Output the (x, y) coordinate of the center of the cell containing the given text.  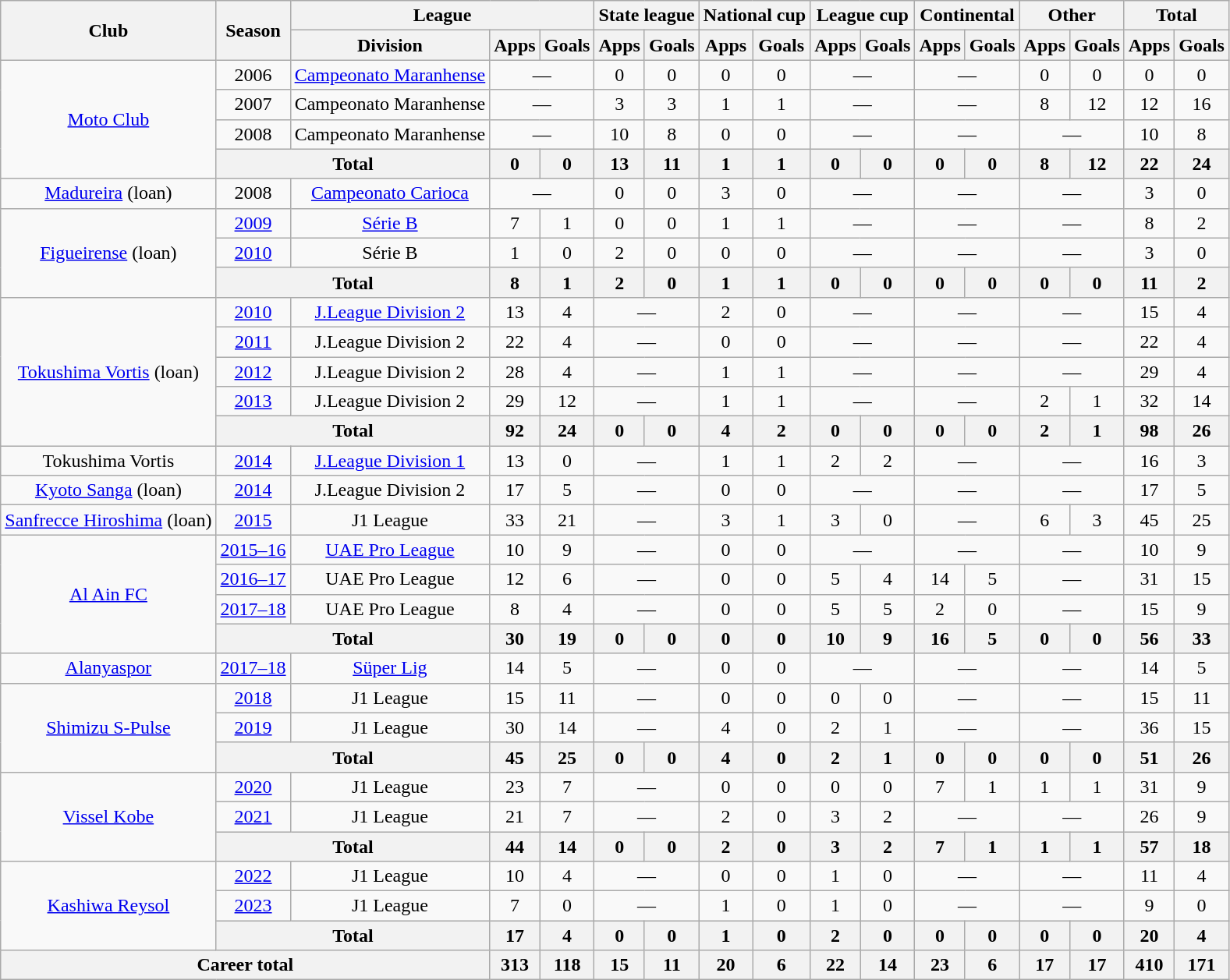
2020 (253, 787)
J.League Division 1 (390, 461)
Shimizu S-Pulse (108, 727)
2009 (253, 223)
Sanfrecce Hiroshima (loan) (108, 520)
2015–16 (253, 550)
28 (515, 372)
19 (567, 639)
313 (515, 965)
56 (1149, 639)
Campeonato Carioca (390, 193)
98 (1149, 431)
2016–17 (253, 579)
Season (253, 30)
2006 (253, 75)
Kashiwa Reysol (108, 906)
Other (1072, 16)
44 (515, 846)
118 (567, 965)
2022 (253, 876)
410 (1149, 965)
57 (1149, 846)
2019 (253, 727)
Süper Lig (390, 668)
Career total (245, 965)
Division (390, 45)
36 (1149, 727)
Club (108, 30)
Continental (967, 16)
Tokushima Vortis (loan) (108, 371)
National cup (754, 16)
League cup (863, 16)
Madureira (loan) (108, 193)
51 (1149, 757)
2007 (253, 104)
Al Ain FC (108, 594)
Moto Club (108, 119)
2018 (253, 698)
2013 (253, 402)
League (442, 16)
2021 (253, 816)
171 (1202, 965)
2023 (253, 906)
Kyoto Sanga (loan) (108, 490)
2015 (253, 520)
2011 (253, 341)
State league (647, 16)
Alanyaspor (108, 668)
Vissel Kobe (108, 816)
2012 (253, 372)
Tokushima Vortis (108, 461)
92 (515, 431)
18 (1202, 846)
32 (1149, 402)
Figueirense (loan) (108, 253)
